Extract the [x, y] coordinate from the center of the cell holding the provided text.  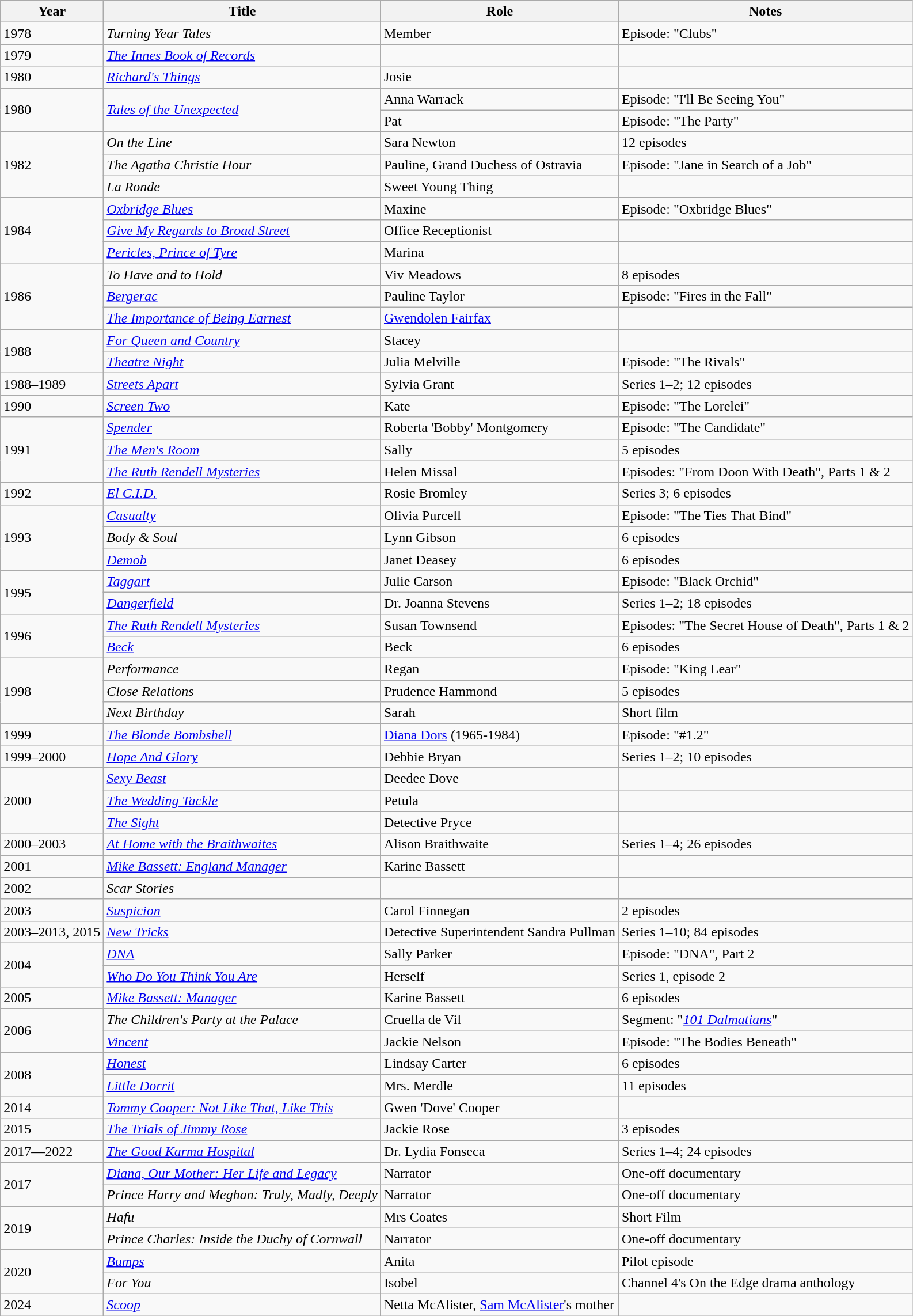
Next Birthday [242, 713]
Episode: "The Party" [766, 121]
Anita [500, 1261]
Mike Bassett: Manager [242, 998]
2019 [52, 1228]
Screen Two [242, 406]
Short Film [766, 1217]
1990 [52, 406]
Detective Pryce [500, 822]
Susan Townsend [500, 625]
Episodes: "From Doon With Death", Parts 1 & 2 [766, 472]
Bergerac [242, 297]
Gwendolen Fairfax [500, 318]
Episode: "The Lorelei" [766, 406]
Performance [242, 669]
Jackie Nelson [500, 1042]
Series 1–4; 26 episodes [766, 844]
1982 [52, 165]
2017 [52, 1184]
Episode: "The Bodies Beneath" [766, 1042]
Episode: "Oxbridge Blues" [766, 208]
Streets Apart [242, 384]
At Home with the Braithwaites [242, 844]
Janet Deasey [500, 559]
2000–2003 [52, 844]
Diana Dors (1965-1984) [500, 735]
Year [52, 12]
Give My Regards to Broad Street [242, 230]
Episode: "I'll Be Seeing You" [766, 99]
Sylvia Grant [500, 384]
1992 [52, 494]
1986 [52, 297]
Spender [242, 428]
For You [242, 1283]
Viv Meadows [500, 275]
Deedee Dove [500, 779]
2002 [52, 888]
Series 1–10; 84 episodes [766, 932]
2003 [52, 910]
Episode: "Jane in Search of a Job" [766, 165]
Demob [242, 559]
Julia Melville [500, 362]
The Importance of Being Earnest [242, 318]
Prince Charles: Inside the Duchy of Cornwall [242, 1239]
1995 [52, 592]
On the Line [242, 143]
The Sight [242, 822]
Helen Missal [500, 472]
To Have and to Hold [242, 275]
Pauline, Grand Duchess of Ostravia [500, 165]
DNA [242, 954]
Episodes: "The Secret House of Death", Parts 1 & 2 [766, 625]
1978 [52, 33]
Episode: "The Candidate" [766, 428]
Casualty [242, 515]
1988 [52, 351]
Diana, Our Mother: Her Life and Legacy [242, 1173]
1996 [52, 636]
The Good Karma Hospital [242, 1151]
1993 [52, 537]
Sally Parker [500, 954]
2014 [52, 1108]
Olivia Purcell [500, 515]
Little Dorrit [242, 1086]
2003–2013, 2015 [52, 932]
Bumps [242, 1261]
Carol Finnegan [500, 910]
Pericles, Prince of Tyre [242, 252]
Episode: "Black Orchid" [766, 581]
The Children's Party at the Palace [242, 1020]
Series 1, episode 2 [766, 976]
Close Relations [242, 691]
Gwen 'Dove' Cooper [500, 1108]
Detective Superintendent Sandra Pullman [500, 932]
Series 1–2; 10 episodes [766, 757]
Member [500, 33]
Alison Braithwaite [500, 844]
Series 1–2; 12 episodes [766, 384]
Honest [242, 1064]
Lynn Gibson [500, 537]
Cruella de Vil [500, 1020]
Anna Warrack [500, 99]
Sexy Beast [242, 779]
Debbie Bryan [500, 757]
Who Do You Think You Are [242, 976]
Episode: "The Ties That Bind" [766, 515]
Theatre Night [242, 362]
Roberta 'Bobby' Montgomery [500, 428]
Vincent [242, 1042]
Jackie Rose [500, 1129]
Series 1–2; 18 episodes [766, 603]
1979 [52, 55]
Kate [500, 406]
1998 [52, 691]
Josie [500, 77]
1991 [52, 450]
The Wedding Tackle [242, 801]
Scar Stories [242, 888]
2024 [52, 1304]
Dr. Lydia Fonseca [500, 1151]
1984 [52, 230]
Short film [766, 713]
Maxine [500, 208]
Pauline Taylor [500, 297]
Segment: "101 Dalmatians" [766, 1020]
2008 [52, 1075]
Dr. Joanna Stevens [500, 603]
Role [500, 12]
2017—2022 [52, 1151]
Series 1–4; 24 episodes [766, 1151]
2000 [52, 801]
Marina [500, 252]
Body & Soul [242, 537]
Oxbridge Blues [242, 208]
1999 [52, 735]
Episode: "Clubs" [766, 33]
For Queen and Country [242, 340]
1988–1989 [52, 384]
Pilot episode [766, 1261]
Stacey [500, 340]
Turning Year Tales [242, 33]
Pat [500, 121]
8 episodes [766, 275]
Netta McAlister, Sam McAlister's mother [500, 1304]
The Trials of Jimmy Rose [242, 1129]
2005 [52, 998]
The Blonde Bombshell [242, 735]
Sweet Young Thing [500, 187]
3 episodes [766, 1129]
The Men's Room [242, 450]
11 episodes [766, 1086]
2004 [52, 965]
2001 [52, 866]
Julie Carson [500, 581]
Episode: "King Lear" [766, 669]
Mrs Coates [500, 1217]
2 episodes [766, 910]
Dangerfield [242, 603]
Petula [500, 801]
Lindsay Carter [500, 1064]
La Ronde [242, 187]
Tommy Cooper: Not Like That, Like This [242, 1108]
Episode: "Fires in the Fall" [766, 297]
Channel 4's On the Edge drama anthology [766, 1283]
Hafu [242, 1217]
Episode: "The Rivals" [766, 362]
Notes [766, 12]
Office Receptionist [500, 230]
Series 3; 6 episodes [766, 494]
Tales of the Unexpected [242, 110]
Title [242, 12]
Regan [500, 669]
Episode: "DNA", Part 2 [766, 954]
2020 [52, 1272]
Prince Harry and Meghan: Truly, Madly, Deeply [242, 1195]
Rosie Bromley [500, 494]
Episode: "#1.2" [766, 735]
El C.I.D. [242, 494]
12 episodes [766, 143]
Isobel [500, 1283]
Hope And Glory [242, 757]
Sally [500, 450]
Mrs. Merdle [500, 1086]
Richard's Things [242, 77]
Sarah [500, 713]
Scoop [242, 1304]
2006 [52, 1031]
The Agatha Christie Hour [242, 165]
Taggart [242, 581]
New Tricks [242, 932]
Prudence Hammond [500, 691]
The Innes Book of Records [242, 55]
2015 [52, 1129]
Sara Newton [500, 143]
Herself [500, 976]
Suspicion [242, 910]
Mike Bassett: England Manager [242, 866]
1999–2000 [52, 757]
